Detect which cell encompasses the target text, then output its (x, y) center coordinate. 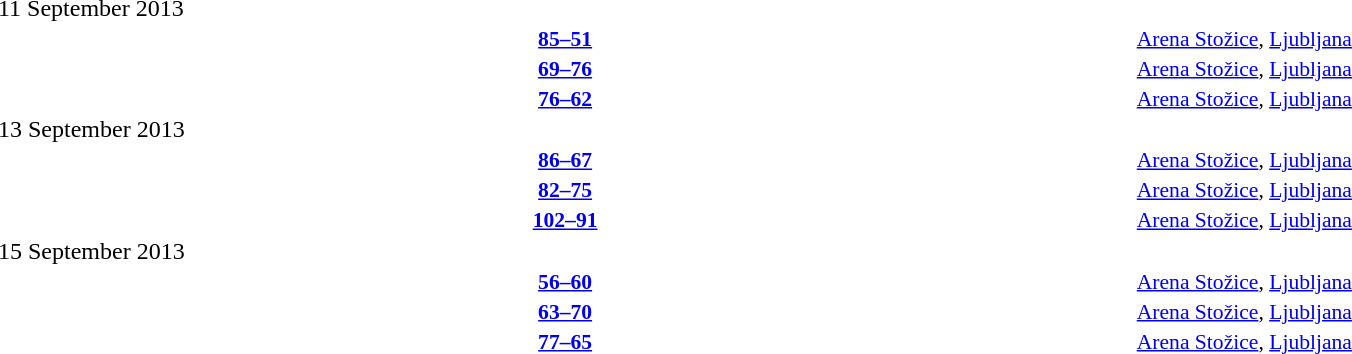
63–70 (566, 312)
86–67 (566, 160)
82–75 (566, 190)
102–91 (566, 220)
76–62 (566, 98)
56–60 (566, 282)
69–76 (566, 68)
85–51 (566, 38)
